Output the [x, y] coordinate of the center of the cell containing the given text.  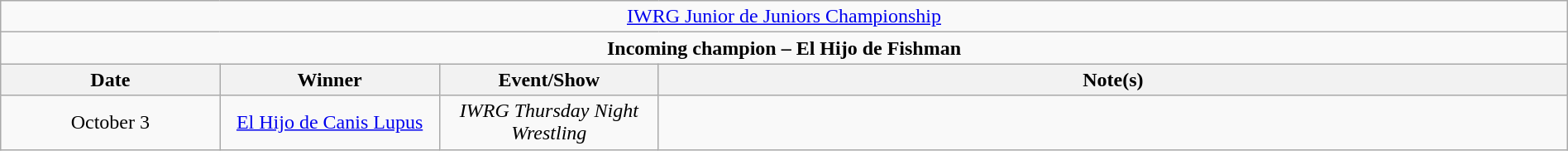
Event/Show [549, 80]
IWRG Junior de Juniors Championship [784, 17]
IWRG Thursday Night Wrestling [549, 123]
Winner [329, 80]
Date [111, 80]
Incoming champion – El Hijo de Fishman [784, 48]
October 3 [111, 123]
Note(s) [1113, 80]
El Hijo de Canis Lupus [329, 123]
